Output the [x, y] coordinate of the center of the cell containing the given text.  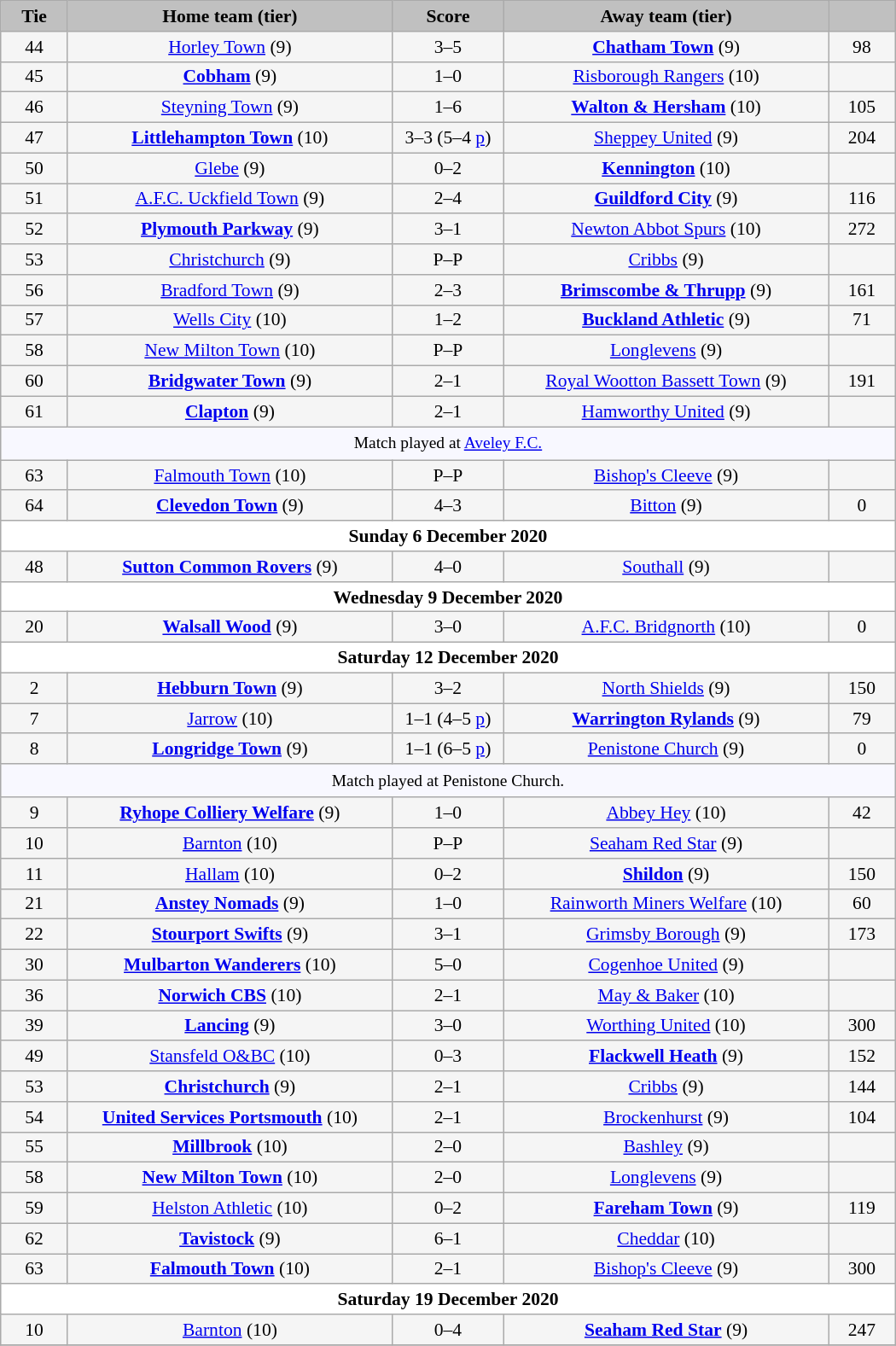
39 [34, 1026]
36 [34, 995]
Bradford Town (9) [230, 290]
119 [862, 1209]
4–0 [447, 567]
Clapton (9) [230, 411]
Helston Athletic (10) [230, 1209]
2 [34, 688]
Brimscombe & Thrupp (9) [666, 290]
Anstey Nomads (9) [230, 904]
Worthing United (10) [666, 1026]
1–6 [447, 108]
59 [34, 1209]
79 [862, 719]
105 [862, 108]
Sutton Common Rovers (9) [230, 567]
1–1 (6–5 p) [447, 749]
Rainworth Miners Welfare (10) [666, 904]
Tie [34, 16]
51 [34, 199]
47 [34, 138]
Saturday 12 December 2020 [448, 658]
Millbrook (10) [230, 1147]
Mulbarton Wanderers (10) [230, 965]
Longridge Town (9) [230, 749]
Lancing (9) [230, 1026]
Southall (9) [666, 567]
46 [34, 108]
Ryhope Colliery Welfare (9) [230, 813]
3–2 [447, 688]
1–1 (4–5 p) [447, 719]
11 [34, 874]
Match played at Aveley F.C. [448, 444]
Royal Wootton Bassett Town (9) [666, 382]
Score [447, 16]
United Services Portsmouth (10) [230, 1117]
2–3 [447, 290]
52 [34, 230]
191 [862, 382]
Clevedon Town (9) [230, 506]
Away team (tier) [666, 16]
Walton & Hersham (10) [666, 108]
116 [862, 199]
Hallam (10) [230, 874]
Hamworthy United (9) [666, 411]
56 [34, 290]
144 [862, 1087]
Bashley (9) [666, 1147]
A.F.C. Uckfield Town (9) [230, 199]
Buckland Athletic (9) [666, 320]
Warrington Rylands (9) [666, 719]
Fareham Town (9) [666, 1209]
71 [862, 320]
64 [34, 506]
Chatham Town (9) [666, 47]
Wednesday 9 December 2020 [448, 597]
Norwich CBS (10) [230, 995]
44 [34, 47]
4–3 [447, 506]
May & Baker (10) [666, 995]
Wells City (10) [230, 320]
Kennington (10) [666, 168]
Saturday 19 December 2020 [448, 1300]
42 [862, 813]
247 [862, 1330]
Grimsby Borough (9) [666, 935]
Shildon (9) [666, 874]
57 [34, 320]
Stansfeld O&BC (10) [230, 1057]
50 [34, 168]
152 [862, 1057]
0–3 [447, 1057]
Home team (tier) [230, 16]
Bridgwater Town (9) [230, 382]
6–1 [447, 1238]
62 [34, 1238]
Guildford City (9) [666, 199]
Sheppey United (9) [666, 138]
55 [34, 1147]
Abbey Hey (10) [666, 813]
Cobham (9) [230, 77]
20 [34, 627]
Brockenhurst (9) [666, 1117]
1–2 [447, 320]
Match played at Penistone Church. [448, 780]
Tavistock (9) [230, 1238]
Newton Abbot Spurs (10) [666, 230]
0–4 [447, 1330]
8 [34, 749]
Littlehampton Town (10) [230, 138]
Jarrow (10) [230, 719]
Hebburn Town (9) [230, 688]
Horley Town (9) [230, 47]
Risborough Rangers (10) [666, 77]
98 [862, 47]
204 [862, 138]
49 [34, 1057]
Steyning Town (9) [230, 108]
30 [34, 965]
Sunday 6 December 2020 [448, 536]
2–4 [447, 199]
104 [862, 1117]
54 [34, 1117]
Bitton (9) [666, 506]
Penistone Church (9) [666, 749]
22 [34, 935]
21 [34, 904]
Glebe (9) [230, 168]
Walsall Wood (9) [230, 627]
Stourport Swifts (9) [230, 935]
3–5 [447, 47]
Plymouth Parkway (9) [230, 230]
161 [862, 290]
9 [34, 813]
Flackwell Heath (9) [666, 1057]
3–3 (5–4 p) [447, 138]
45 [34, 77]
Cheddar (10) [666, 1238]
272 [862, 230]
48 [34, 567]
Cogenhoe United (9) [666, 965]
61 [34, 411]
North Shields (9) [666, 688]
5–0 [447, 965]
173 [862, 935]
7 [34, 719]
A.F.C. Bridgnorth (10) [666, 627]
